For the text-containing cell, return its midpoint in [x, y] coordinate format. 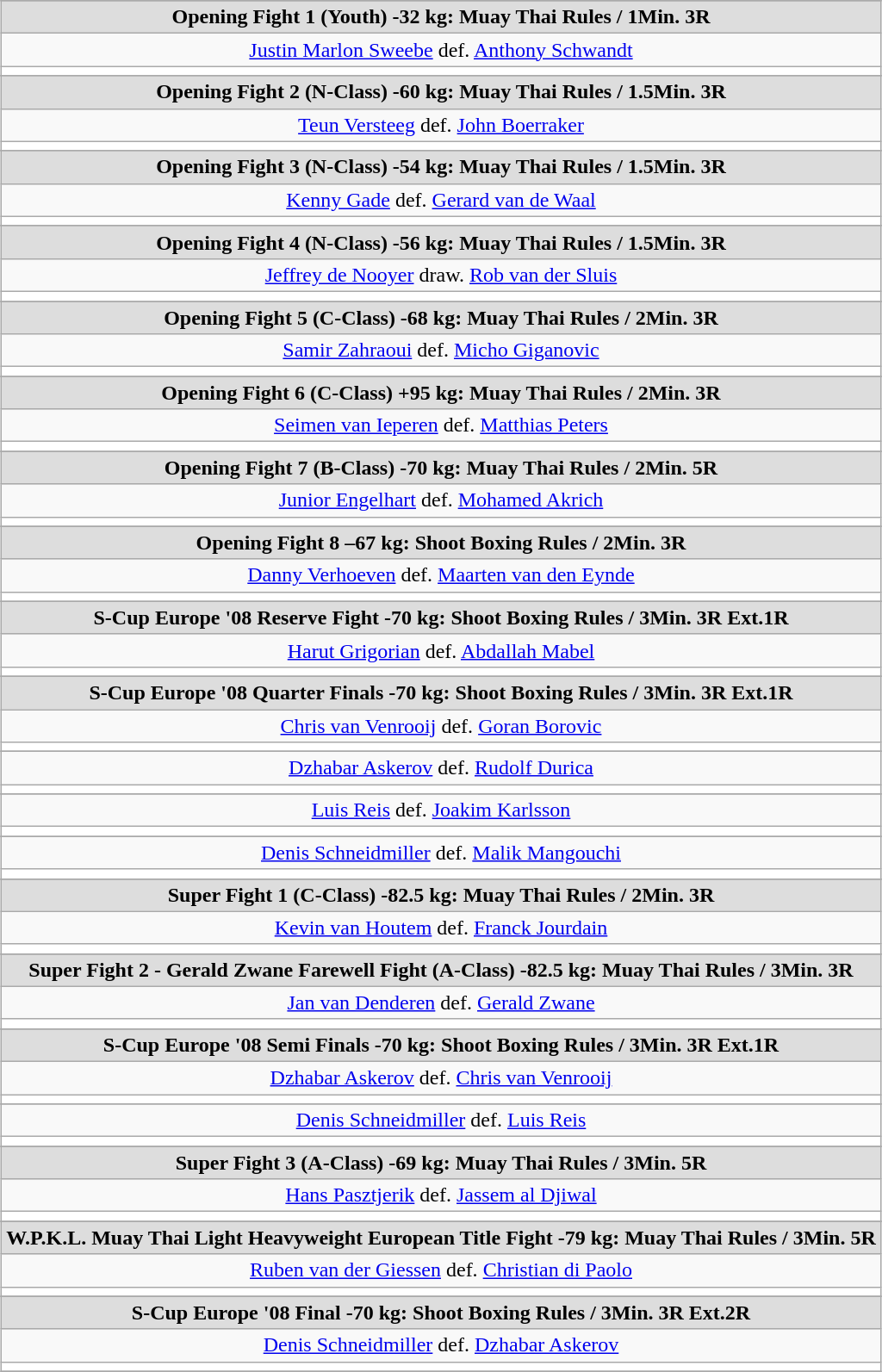
Opening Fight 4 (N-Class) -56 kg: Muay Thai Rules / 1.5Min. 3R [441, 242]
Chris van Venrooij def. Goran Borovic [441, 726]
Kenny Gade def. Gerard van de Waal [441, 200]
Opening Fight 3 (N-Class) -54 kg: Muay Thai Rules / 1.5Min. 3R [441, 167]
Denis Schneidmiller def. Dzhabar Askerov [441, 1345]
Seimen van Ieperen def. Matthias Peters [441, 425]
Justin Marlon Sweebe def. Anthony Schwandt [441, 50]
W.P.K.L. Muay Thai Light Heavyweight European Title Fight -79 kg: Muay Thai Rules / 3Min. 5R [441, 1238]
Ruben van der Giessen def. Christian di Paolo [441, 1270]
Dzhabar Askerov def. Chris van Venrooij [441, 1077]
Teun Versteeg def. John Boerraker [441, 125]
Hans Pasztjerik def. Jassem al Djiwal [441, 1195]
S-Cup Europe '08 Final -70 kg: Shoot Boxing Rules / 3Min. 3R Ext.2R [441, 1313]
Jan van Denderen def. Gerald Zwane [441, 1003]
Opening Fight 8 –67 kg: Shoot Boxing Rules / 2Min. 3R [441, 543]
S-Cup Europe '08 Reserve Fight -70 kg: Shoot Boxing Rules / 3Min. 3R Ext.1R [441, 618]
Opening Fight 1 (Youth) -32 kg: Muay Thai Rules / 1Min. 3R [441, 17]
Harut Grigorian def. Abdallah Mabel [441, 650]
Super Fight 3 (A-Class) -69 kg: Muay Thai Rules / 3Min. 5R [441, 1163]
Opening Fight 7 (B-Class) -70 kg: Muay Thai Rules / 2Min. 5R [441, 468]
Super Fight 2 - Gerald Zwane Farewell Fight (A-Class) -82.5 kg: Muay Thai Rules / 3Min. 3R [441, 970]
Junior Engelhart def. Mohamed Akrich [441, 500]
Opening Fight 6 (C-Class) +95 kg: Muay Thai Rules / 2Min. 3R [441, 393]
Dzhabar Askerov def. Rudolf Durica [441, 768]
Luis Reis def. Joakim Karlsson [441, 810]
Denis Schneidmiller def. Luis Reis [441, 1121]
S-Cup Europe '08 Quarter Finals -70 kg: Shoot Boxing Rules / 3Min. 3R Ext.1R [441, 692]
Opening Fight 2 (N-Class) -60 kg: Muay Thai Rules / 1.5Min. 3R [441, 92]
Denis Schneidmiller def. Malik Mangouchi [441, 853]
Danny Verhoeven def. Maarten van den Eynde [441, 575]
S-Cup Europe '08 Semi Finals -70 kg: Shoot Boxing Rules / 3Min. 3R Ext.1R [441, 1045]
Kevin van Houtem def. Franck Jourdain [441, 928]
Jeffrey de Nooyer draw. Rob van der Sluis [441, 275]
Samir Zahraoui def. Micho Giganovic [441, 351]
Super Fight 1 (C-Class) -82.5 kg: Muay Thai Rules / 2Min. 3R [441, 895]
Opening Fight 5 (C-Class) -68 kg: Muay Thai Rules / 2Min. 3R [441, 318]
